Detect which cell encompasses the target text, then output its (X, Y) center coordinate. 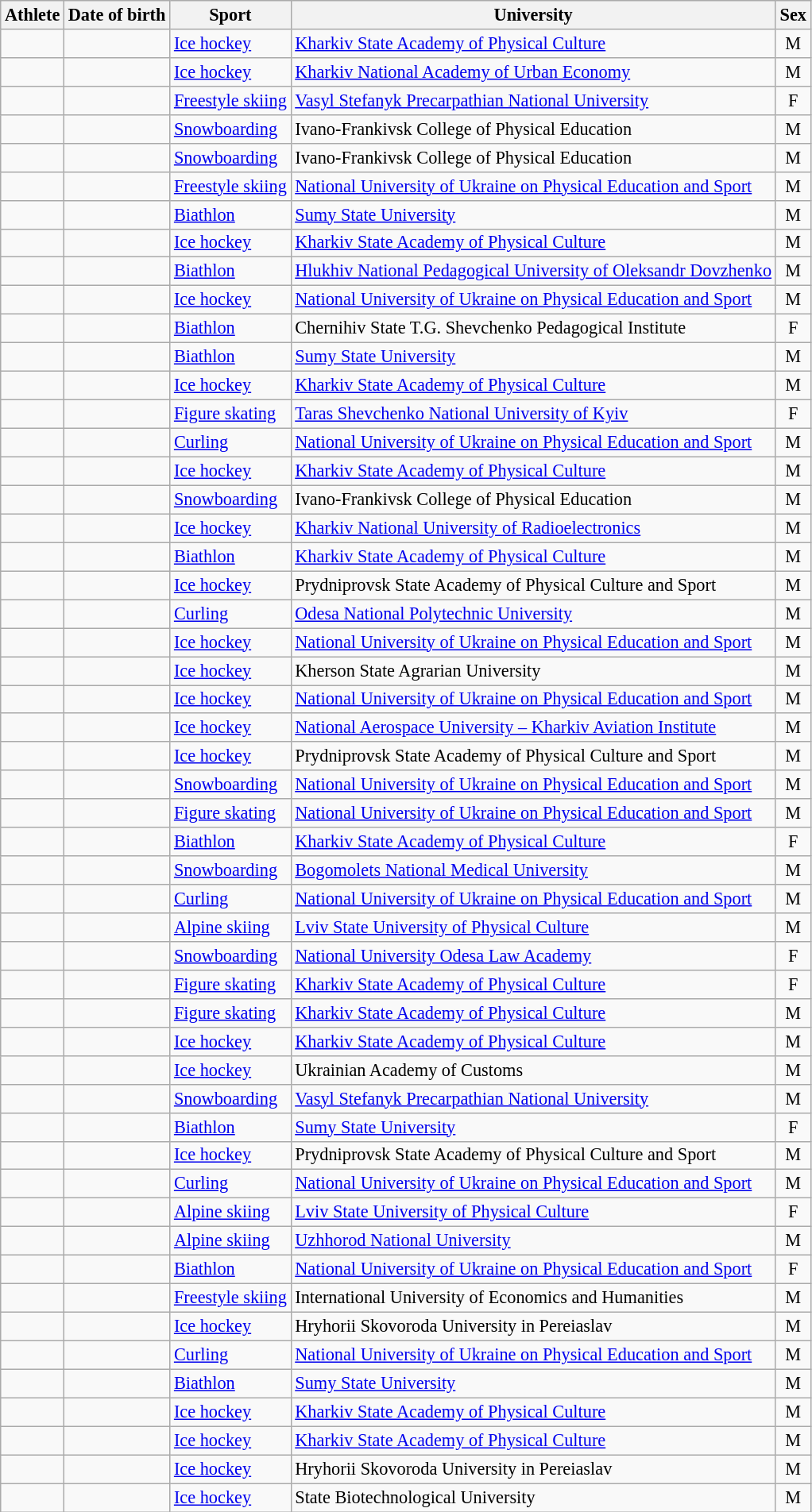
Odesa National Polytechnic University (533, 614)
Date of birth (118, 15)
Athlete (33, 15)
Taras Shevchenko National University of Kyiv (533, 414)
Ukrainian Academy of Customs (533, 1070)
State Biotechnological University (533, 1498)
Sport (230, 15)
University (533, 15)
International University of Economics and Humanities (533, 1298)
National University Odesa Law Academy (533, 956)
Uzhhorod National University (533, 1241)
Kharkiv National University of Radioelectronics (533, 528)
Kharkiv National Academy of Urban Economy (533, 71)
Chernihiv State T.G. Shevchenko Pedagogical Institute (533, 329)
Hlukhiv National Pedagogical University of Oleksandr Dovzhenko (533, 272)
Sex (793, 15)
Kherson State Agrarian University (533, 670)
National Aerospace University – Kharkiv Aviation Institute (533, 727)
Bogomolets National Medical University (533, 870)
